Provide the [x, y] coordinate of the cell's center where the given text is located.  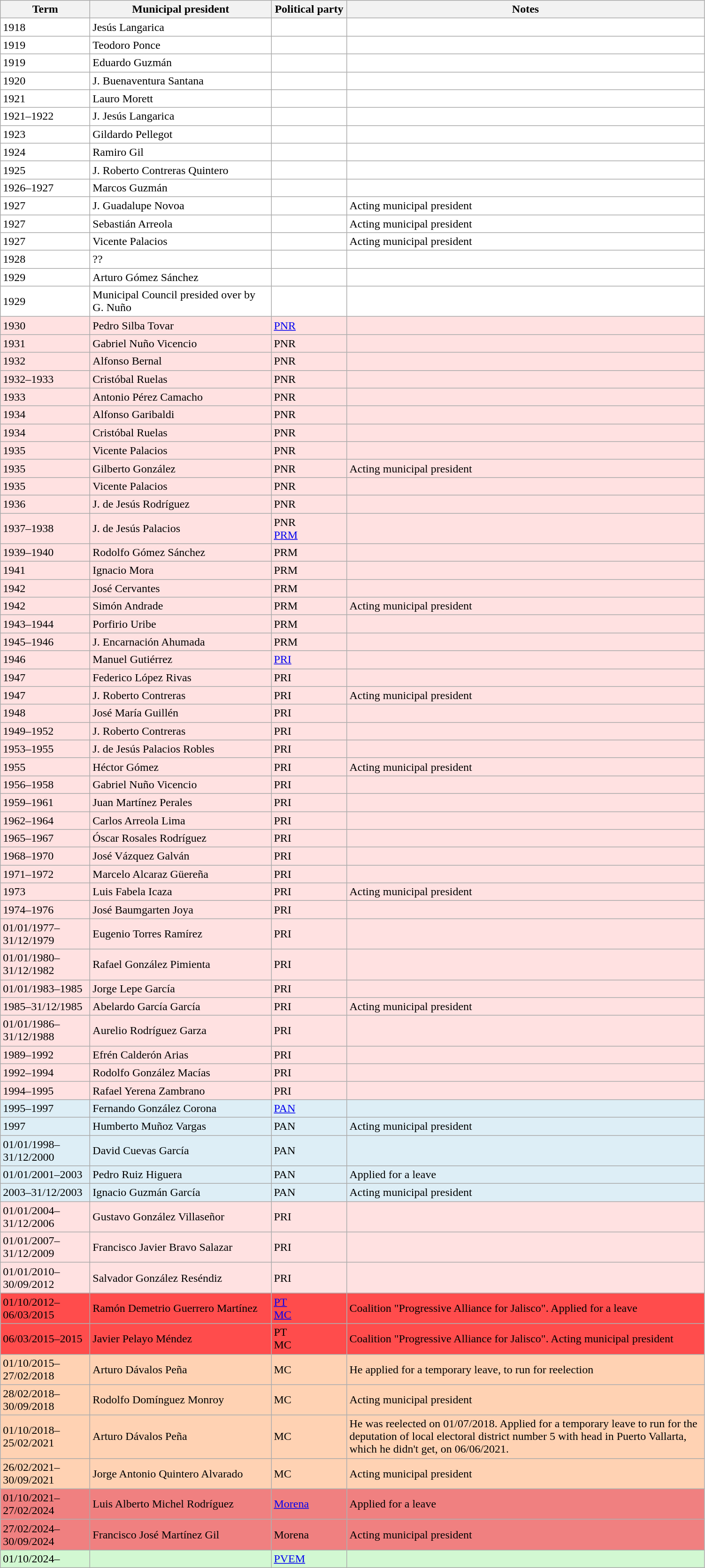
Alfonso Bernal [181, 361]
Gildardo Pellegot [181, 134]
1962–1964 [45, 821]
1997 [45, 1126]
1924 [45, 152]
PNR PRM [309, 528]
Coalition "Progressive Alliance for Jalisco". Applied for a leave [526, 1308]
Juan Martínez Perales [181, 802]
01/10/2021–27/02/2024 [45, 1504]
01/01/1998–31/12/2000 [45, 1150]
Abelardo García García [181, 1006]
José Vázquez Galván [181, 856]
1955 [45, 767]
Term [45, 9]
Javier Pelayo Méndez [181, 1339]
1926–1927 [45, 188]
Sebastián Arreola [181, 224]
2003–31/12/2003 [45, 1193]
Efrén Calderón Arias [181, 1055]
01/01/2001–2003 [45, 1175]
J. de Jesús Rodríguez [181, 504]
José Cervantes [181, 588]
J. de Jesús Palacios [181, 528]
J. Jesús Langarica [181, 116]
1920 [45, 81]
01/10/2024– [45, 1559]
David Cuevas García [181, 1150]
Eduardo Guzmán [181, 63]
Marcos Guzmán [181, 188]
Francisco José Martínez Gil [181, 1534]
1943–1944 [45, 624]
06/03/2015–2015 [45, 1339]
1921–1922 [45, 116]
01/01/2004–31/12/2006 [45, 1217]
1933 [45, 397]
Municipal president [181, 9]
Simón Andrade [181, 606]
1994–1995 [45, 1090]
Jorge Antonio Quintero Alvarado [181, 1473]
1971–1972 [45, 874]
J. Buenaventura Santana [181, 81]
1921 [45, 99]
Political party [309, 9]
Teodoro Ponce [181, 45]
?? [181, 259]
Francisco Javier Bravo Salazar [181, 1247]
J. de Jesús Palacios Robles [181, 749]
1925 [45, 170]
1941 [45, 571]
01/01/1980–31/12/1982 [45, 965]
Eugenio Torres Ramírez [181, 934]
01/01/2007–31/12/2009 [45, 1247]
01/10/2015–27/02/2018 [45, 1369]
José Baumgarten Joya [181, 910]
1949–1952 [45, 731]
Manuel Gutiérrez [181, 660]
1989–1992 [45, 1055]
Ramón Demetrio Guerrero Martínez [181, 1308]
01/01/1986–31/12/1988 [45, 1030]
1968–1970 [45, 856]
Antonio Pérez Camacho [181, 397]
Porfirio Uribe [181, 624]
1974–1976 [45, 910]
He applied for a temporary leave, to run for reelection [526, 1369]
Jesús Langarica [181, 27]
Arturo Gómez Sánchez [181, 277]
1923 [45, 134]
Óscar Rosales Rodríguez [181, 838]
Fernando González Corona [181, 1108]
Luis Alberto Michel Rodríguez [181, 1504]
1928 [45, 259]
Jorge Lepe García [181, 989]
1918 [45, 27]
Marcelo Alcaraz Güereña [181, 874]
1956–1958 [45, 784]
Luis Fabela Icaza [181, 892]
1931 [45, 343]
1939–1940 [45, 553]
Gustavo González Villaseñor [181, 1217]
01/10/2018–25/02/2021 [45, 1437]
1937–1938 [45, 528]
Coalition "Progressive Alliance for Jalisco". Acting municipal president [526, 1339]
Ignacio Mora [181, 571]
J. Encarnación Ahumada [181, 642]
Federico López Rivas [181, 677]
Rafael González Pimienta [181, 965]
José María Guillén [181, 713]
1946 [45, 660]
Carlos Arreola Lima [181, 821]
1965–1967 [45, 838]
1936 [45, 504]
Lauro Morett [181, 99]
1930 [45, 326]
Salvador González Reséndiz [181, 1278]
1932–1933 [45, 379]
1953–1955 [45, 749]
01/01/1983–1985 [45, 989]
28/02/2018–30/09/2018 [45, 1400]
27/02/2024–30/09/2024 [45, 1534]
Municipal Council presided over by G. Nuño [181, 301]
Alfonso Garibaldi [181, 415]
Gilberto González [181, 468]
1959–1961 [45, 802]
Pedro Ruiz Higuera [181, 1175]
1992–1994 [45, 1073]
01/01/1977–31/12/1979 [45, 934]
Héctor Gómez [181, 767]
J. Roberto Contreras Quintero [181, 170]
Ignacio Guzmán García [181, 1193]
Rodolfo González Macías [181, 1073]
1945–1946 [45, 642]
01/10/2012–06/03/2015 [45, 1308]
Notes [526, 9]
01/01/2010–30/09/2012 [45, 1278]
1985–31/12/1985 [45, 1006]
Rafael Yerena Zambrano [181, 1090]
J. Guadalupe Novoa [181, 206]
Ramiro Gil [181, 152]
Aurelio Rodríguez Garza [181, 1030]
1932 [45, 361]
Rodolfo Gómez Sánchez [181, 553]
Pedro Silba Tovar [181, 326]
26/02/2021–30/09/2021 [45, 1473]
1995–1997 [45, 1108]
1973 [45, 892]
Humberto Muñoz Vargas [181, 1126]
PVEM [309, 1559]
Rodolfo Domínguez Monroy [181, 1400]
1948 [45, 713]
